Detect which cell encompasses the target text, then output its (x, y) center coordinate. 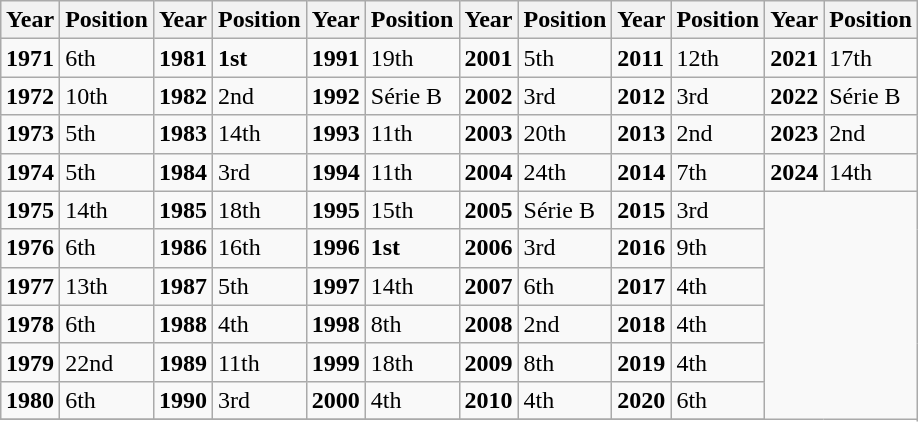
17th (871, 58)
1998 (336, 324)
15th (412, 210)
2022 (794, 96)
2001 (488, 58)
2009 (488, 362)
2000 (336, 400)
2003 (488, 134)
1988 (182, 324)
2006 (488, 248)
9th (718, 248)
10th (107, 96)
1996 (336, 248)
1992 (336, 96)
2013 (642, 134)
2018 (642, 324)
2005 (488, 210)
2016 (642, 248)
1990 (182, 400)
1995 (336, 210)
1971 (30, 58)
1997 (336, 286)
1989 (182, 362)
1984 (182, 172)
1987 (182, 286)
2011 (642, 58)
2023 (794, 134)
1973 (30, 134)
2007 (488, 286)
1972 (30, 96)
24th (565, 172)
12th (718, 58)
2008 (488, 324)
1979 (30, 362)
1999 (336, 362)
2017 (642, 286)
1981 (182, 58)
1985 (182, 210)
1974 (30, 172)
2015 (642, 210)
1982 (182, 96)
22nd (107, 362)
1975 (30, 210)
1994 (336, 172)
1991 (336, 58)
2002 (488, 96)
19th (412, 58)
1986 (182, 248)
1976 (30, 248)
1978 (30, 324)
2019 (642, 362)
2021 (794, 58)
2024 (794, 172)
1980 (30, 400)
2012 (642, 96)
2014 (642, 172)
1977 (30, 286)
16th (259, 248)
13th (107, 286)
1993 (336, 134)
2010 (488, 400)
2004 (488, 172)
20th (565, 134)
1983 (182, 134)
2020 (642, 400)
7th (718, 172)
